Extract the [x, y] coordinate from the center of the cell holding the provided text.  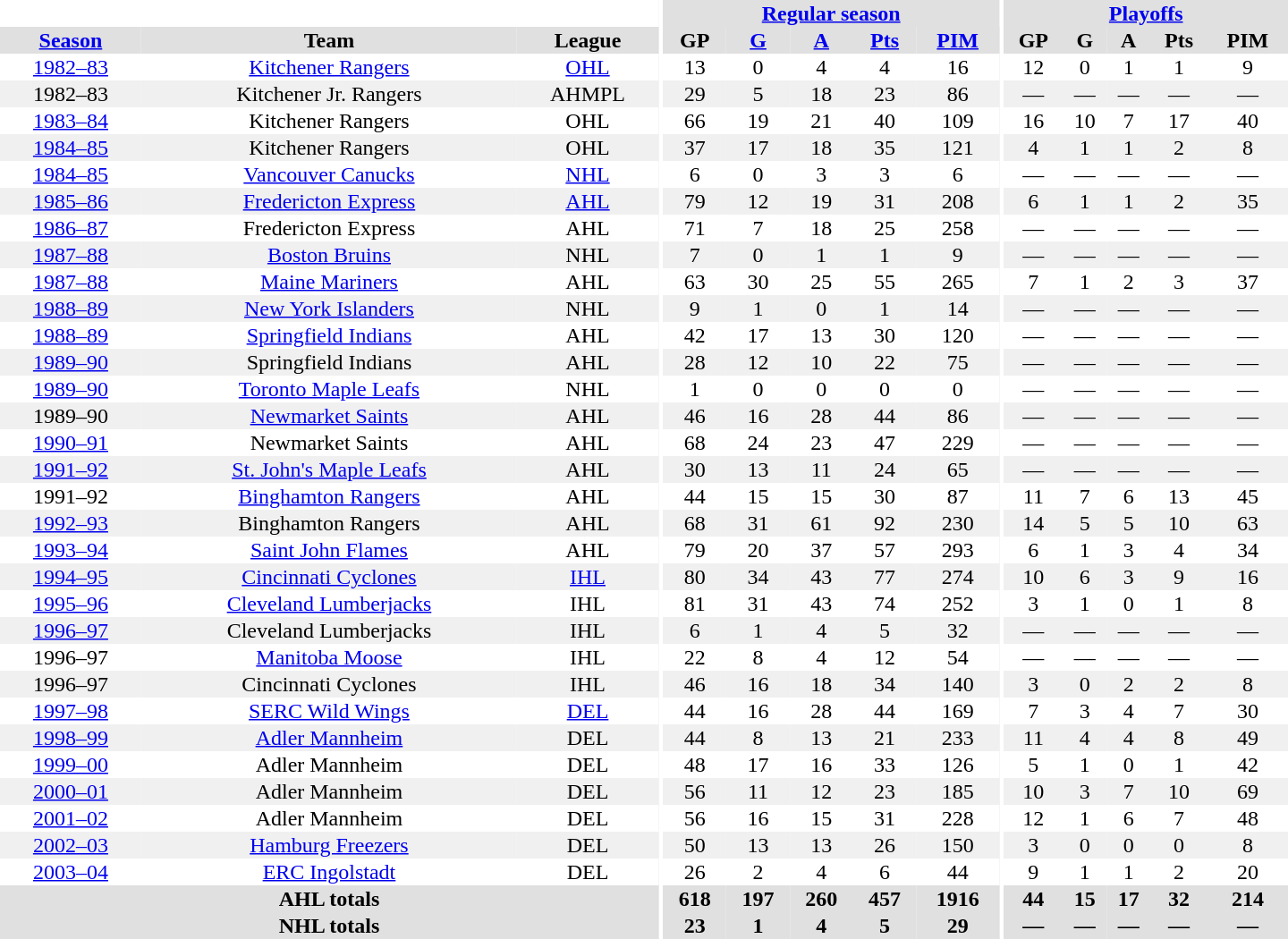
2003–04 [71, 872]
265 [957, 282]
61 [821, 523]
45 [1248, 496]
87 [957, 496]
1994–95 [71, 577]
208 [957, 201]
1916 [957, 899]
47 [885, 443]
185 [957, 791]
SERC Wild Wings [329, 711]
Season [71, 40]
74 [885, 604]
126 [957, 765]
65 [957, 469]
169 [957, 711]
33 [885, 765]
1986–87 [71, 228]
75 [957, 362]
Saint John Flames [329, 550]
1990–91 [71, 443]
228 [957, 818]
Maine Mariners [329, 282]
St. John's Maple Leafs [329, 469]
233 [957, 738]
77 [885, 577]
49 [1248, 738]
1985–86 [71, 201]
AHL totals [329, 899]
457 [885, 899]
2001–02 [71, 818]
Vancouver Canucks [329, 174]
Boston Bruins [329, 255]
80 [694, 577]
Toronto Maple Leafs [329, 389]
81 [694, 604]
618 [694, 899]
229 [957, 443]
66 [694, 121]
AHMPL [588, 94]
69 [1248, 791]
274 [957, 577]
1995–96 [71, 604]
50 [694, 845]
150 [957, 845]
109 [957, 121]
Playoffs [1146, 13]
260 [821, 899]
1998–99 [71, 738]
258 [957, 228]
55 [885, 282]
121 [957, 148]
214 [1248, 899]
293 [957, 550]
2000–01 [71, 791]
ERC Ingolstadt [329, 872]
NHL totals [329, 926]
1992–93 [71, 523]
1983–84 [71, 121]
Kitchener Jr. Rangers [329, 94]
252 [957, 604]
Hamburg Freezers [329, 845]
92 [885, 523]
54 [957, 657]
Regular season [831, 13]
71 [694, 228]
1993–94 [71, 550]
New York Islanders [329, 309]
120 [957, 335]
2002–03 [71, 845]
Manitoba Moose [329, 657]
Team [329, 40]
1997–98 [71, 711]
140 [957, 684]
League [588, 40]
230 [957, 523]
1999–00 [71, 765]
197 [758, 899]
57 [885, 550]
